Find where the given text appears and provide that cell's center as (x, y) coordinate. 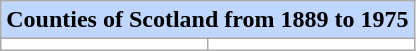
Counties of Scotland from 1889 to 1975 (208, 20)
